Return the (x, y) coordinate for the center point of the cell that contains the specified text.  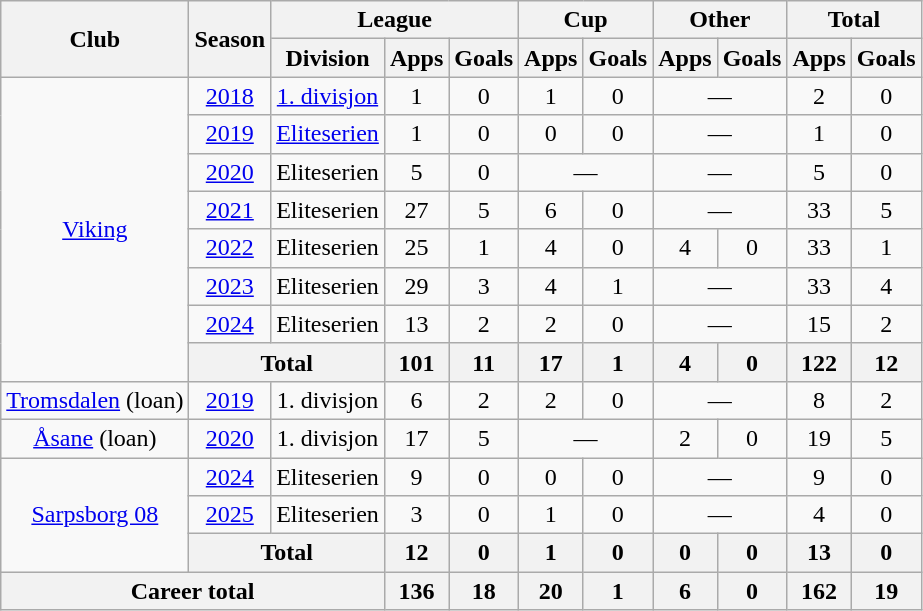
122 (819, 362)
2023 (230, 286)
Åsane (loan) (95, 438)
Viking (95, 229)
Cup (586, 20)
101 (416, 362)
2021 (230, 210)
2022 (230, 248)
Sarpsborg 08 (95, 515)
11 (484, 362)
20 (551, 591)
18 (484, 591)
League (395, 20)
2018 (230, 96)
29 (416, 286)
25 (416, 248)
Club (95, 39)
Career total (193, 591)
2025 (230, 515)
Season (230, 39)
Other (720, 20)
8 (819, 400)
Tromsdalen (loan) (95, 400)
15 (819, 324)
Division (328, 58)
136 (416, 591)
27 (416, 210)
162 (819, 591)
